Capture the cell that displays the provided text and extract its (X, Y) central coordinate. 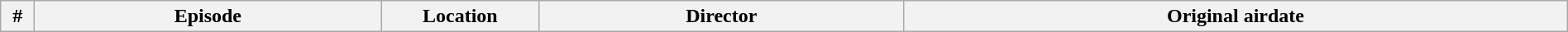
Location (460, 16)
Episode (208, 16)
# (18, 16)
Director (721, 16)
Original airdate (1236, 16)
